For the text-containing cell, return its midpoint in [X, Y] coordinate format. 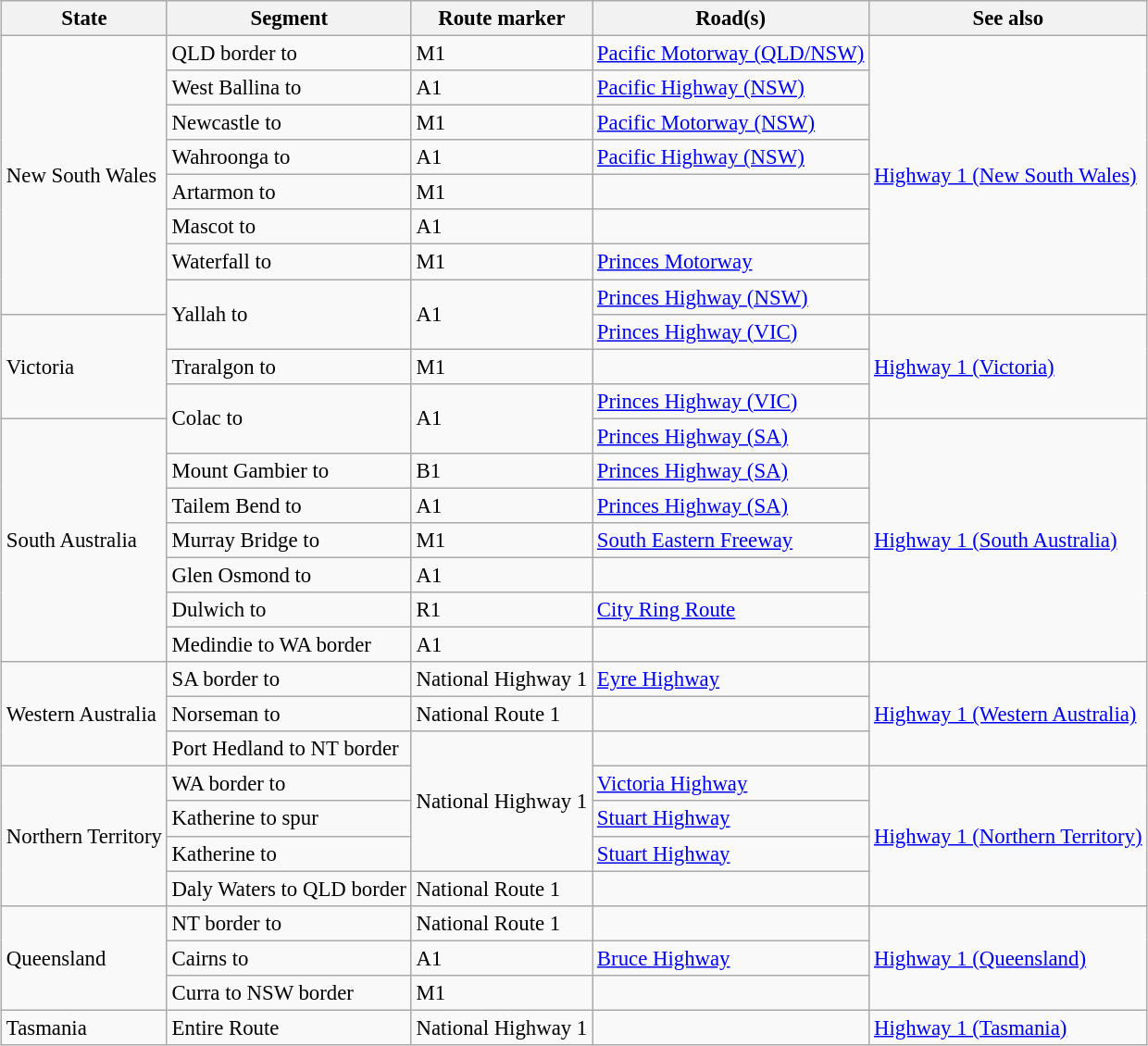
Princes Highway (NSW) [731, 297]
See also [1008, 19]
Road(s) [731, 19]
Victoria [85, 367]
Murray Bridge to [289, 541]
State [85, 19]
Highway 1 (Western Australia) [1008, 715]
Traralgon to [289, 367]
Waterfall to [289, 262]
Daly Waters to QLD border [289, 889]
Pacific Motorway (QLD/NSW) [731, 54]
Mascot to [289, 227]
Tasmania [85, 1027]
WA border to [289, 784]
Pacific Motorway (NSW) [731, 123]
City Ring Route [731, 610]
QLD border to [289, 54]
Katherine to [289, 853]
South Eastern Freeway [731, 541]
Highway 1 (Tasmania) [1008, 1027]
Route marker [502, 19]
Western Australia [85, 715]
Dulwich to [289, 610]
Highway 1 (Victoria) [1008, 367]
Yallah to [289, 315]
Highway 1 (New South Wales) [1008, 176]
Katherine to spur [289, 819]
Norseman to [289, 715]
Medindie to WA border [289, 645]
Entire Route [289, 1027]
Queensland [85, 957]
Curra to NSW border [289, 993]
South Australia [85, 541]
Princes Motorway [731, 262]
Artarmon to [289, 193]
B1 [502, 471]
Port Hedland to NT border [289, 749]
Colac to [289, 418]
Bruce Highway [731, 958]
Victoria Highway [731, 784]
Highway 1 (Northern Territory) [1008, 836]
Tailem Bend to [289, 505]
West Ballina to [289, 88]
Newcastle to [289, 123]
NT border to [289, 923]
New South Wales [85, 176]
Highway 1 (South Australia) [1008, 541]
Segment [289, 19]
R1 [502, 610]
Wahroonga to [289, 157]
Mount Gambier to [289, 471]
SA border to [289, 679]
Northern Territory [85, 836]
Cairns to [289, 958]
Glen Osmond to [289, 575]
Highway 1 (Queensland) [1008, 957]
Eyre Highway [731, 679]
